Provide the (X, Y) coordinate of the cell's center where the given text is located.  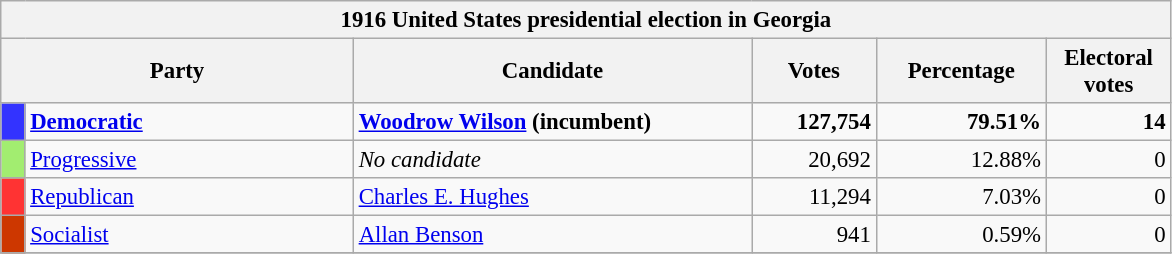
Woodrow Wilson (incumbent) (552, 122)
12.88% (961, 160)
Charles E. Hughes (552, 197)
Allan Benson (552, 235)
14 (1108, 122)
Votes (814, 72)
Socialist (189, 235)
Progressive (189, 160)
Republican (189, 197)
Electoral votes (1108, 72)
0.59% (961, 235)
Party (178, 72)
7.03% (961, 197)
11,294 (814, 197)
Candidate (552, 72)
20,692 (814, 160)
79.51% (961, 122)
127,754 (814, 122)
Percentage (961, 72)
No candidate (552, 160)
Democratic (189, 122)
941 (814, 235)
1916 United States presidential election in Georgia (586, 20)
